Determine the [X, Y] coordinate at the center of the cell enclosing the given text.  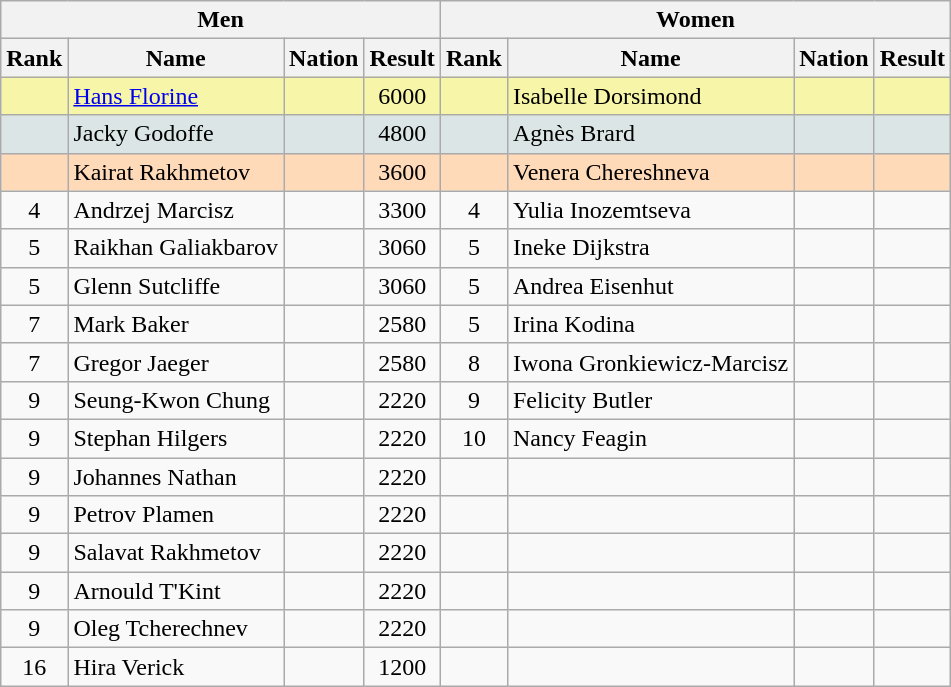
Venera Chereshneva [650, 172]
Irina Kodina [650, 324]
Petrov Plamen [176, 515]
Salavat Rakhmetov [176, 553]
Gregor Jaeger [176, 362]
Hira Verick [176, 667]
Kairat Rakhmetov [176, 172]
10 [474, 438]
Raikhan Galiakbarov [176, 248]
Johannes Nathan [176, 477]
Hans Florine [176, 96]
Isabelle Dorsimond [650, 96]
4800 [402, 134]
3600 [402, 172]
Women [695, 20]
Mark Baker [176, 324]
6000 [402, 96]
8 [474, 362]
Seung-Kwon Chung [176, 400]
Nancy Feagin [650, 438]
Jacky Godoffe [176, 134]
Felicity Butler [650, 400]
Oleg Tcherechnev [176, 629]
Stephan Hilgers [176, 438]
Agnès Brard [650, 134]
Andrea Eisenhut [650, 286]
3300 [402, 210]
Andrzej Marcisz [176, 210]
1200 [402, 667]
Yulia Inozemtseva [650, 210]
Ineke Dijkstra [650, 248]
Iwona Gronkiewicz-Marcisz [650, 362]
Glenn Sutcliffe [176, 286]
16 [34, 667]
Men [221, 20]
Arnould T'Kint [176, 591]
